For the text-containing cell, return its midpoint in [X, Y] coordinate format. 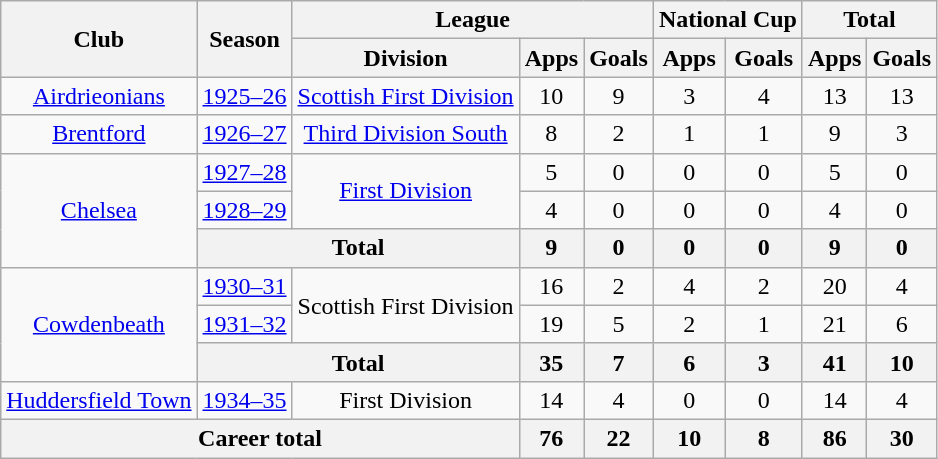
20 [834, 286]
Cowdenbeath [99, 324]
1931–32 [244, 324]
76 [551, 438]
Third Division South [406, 134]
1926–27 [244, 134]
1928–29 [244, 210]
22 [619, 438]
30 [902, 438]
7 [619, 362]
35 [551, 362]
Airdrieonians [99, 96]
1930–31 [244, 286]
21 [834, 324]
19 [551, 324]
National Cup [728, 20]
Career total [260, 438]
86 [834, 438]
Chelsea [99, 210]
Season [244, 39]
Club [99, 39]
41 [834, 362]
1925–26 [244, 96]
1934–35 [244, 400]
1927–28 [244, 172]
League [472, 20]
Brentford [99, 134]
Division [406, 58]
Huddersfield Town [99, 400]
16 [551, 286]
